Identify which cell holds the provided text, then report its (x, y) central coordinate. 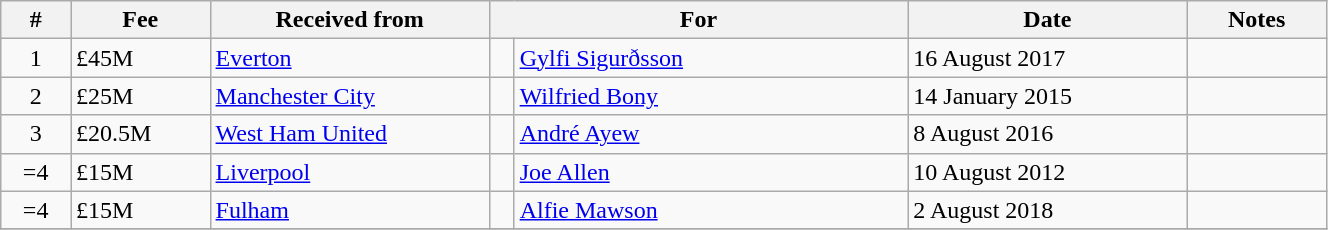
£45M (141, 58)
3 (36, 134)
West Ham United (350, 134)
Everton (350, 58)
For (698, 20)
2 August 2018 (1048, 210)
Fulham (350, 210)
Liverpool (350, 172)
8 August 2016 (1048, 134)
# (36, 20)
14 January 2015 (1048, 96)
£20.5M (141, 134)
2 (36, 96)
Received from (350, 20)
1 (36, 58)
Notes (1257, 20)
£25M (141, 96)
Date (1048, 20)
Fee (141, 20)
16 August 2017 (1048, 58)
Wilfried Bony (711, 96)
André Ayew (711, 134)
Alfie Mawson (711, 210)
10 August 2012 (1048, 172)
Gylfi Sigurðsson (711, 58)
Joe Allen (711, 172)
Manchester City (350, 96)
